Find where the given text appears and provide that cell's center as [x, y] coordinate. 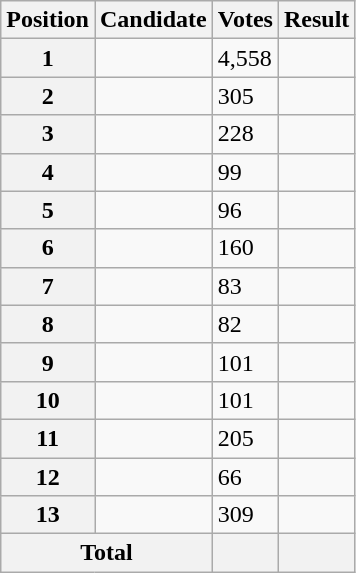
96 [245, 210]
205 [245, 438]
5 [48, 210]
2 [48, 96]
309 [245, 515]
228 [245, 134]
1 [48, 58]
83 [245, 286]
82 [245, 324]
Votes [245, 20]
160 [245, 248]
8 [48, 324]
7 [48, 286]
13 [48, 515]
Position [48, 20]
Candidate [153, 20]
66 [245, 477]
Total [107, 553]
99 [245, 172]
12 [48, 477]
10 [48, 400]
305 [245, 96]
4,558 [245, 58]
3 [48, 134]
4 [48, 172]
Result [316, 20]
9 [48, 362]
6 [48, 248]
11 [48, 438]
